Find where the given text appears and provide that cell's center as [x, y] coordinate. 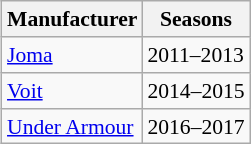
2011–2013 [196, 55]
Manufacturer [72, 19]
Seasons [196, 19]
Voit [72, 91]
2014–2015 [196, 91]
2016–2017 [196, 126]
Joma [72, 55]
Under Armour [72, 126]
